Locate the cell with the specified text and output its (X, Y) center coordinate. 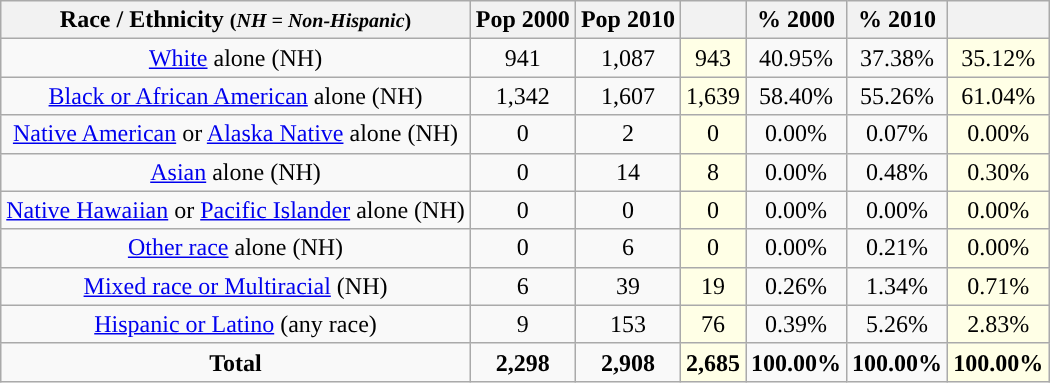
9 (522, 324)
14 (628, 172)
943 (712, 58)
Pop 2000 (522, 20)
1,639 (712, 96)
76 (712, 324)
White alone (NH) (236, 58)
Native American or Alaska Native alone (NH) (236, 134)
39 (628, 286)
2,908 (628, 362)
0.71% (998, 286)
Pop 2010 (628, 20)
1,342 (522, 96)
% 2000 (796, 20)
Native Hawaiian or Pacific Islander alone (NH) (236, 210)
5.26% (898, 324)
1,607 (628, 96)
2 (628, 134)
Race / Ethnicity (NH = Non-Hispanic) (236, 20)
Mixed race or Multiracial (NH) (236, 286)
0.30% (998, 172)
0.07% (898, 134)
55.26% (898, 96)
1,087 (628, 58)
% 2010 (898, 20)
0.48% (898, 172)
0.26% (796, 286)
35.12% (998, 58)
8 (712, 172)
2.83% (998, 324)
153 (628, 324)
0.39% (796, 324)
58.40% (796, 96)
Hispanic or Latino (any race) (236, 324)
40.95% (796, 58)
Asian alone (NH) (236, 172)
1.34% (898, 286)
Total (236, 362)
Black or African American alone (NH) (236, 96)
19 (712, 286)
Other race alone (NH) (236, 248)
941 (522, 58)
0.21% (898, 248)
2,685 (712, 362)
2,298 (522, 362)
37.38% (898, 58)
61.04% (998, 96)
